Scan for the cell matching the given text and deliver its [X, Y] coordinate at center. 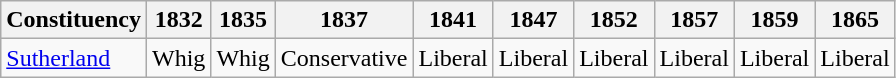
1852 [614, 20]
Conservative [344, 58]
1857 [694, 20]
1847 [533, 20]
1841 [453, 20]
Constituency [74, 20]
Sutherland [74, 58]
1859 [774, 20]
1832 [178, 20]
1837 [344, 20]
1865 [855, 20]
1835 [243, 20]
